Scan for the cell matching the given text and deliver its (X, Y) coordinate at center. 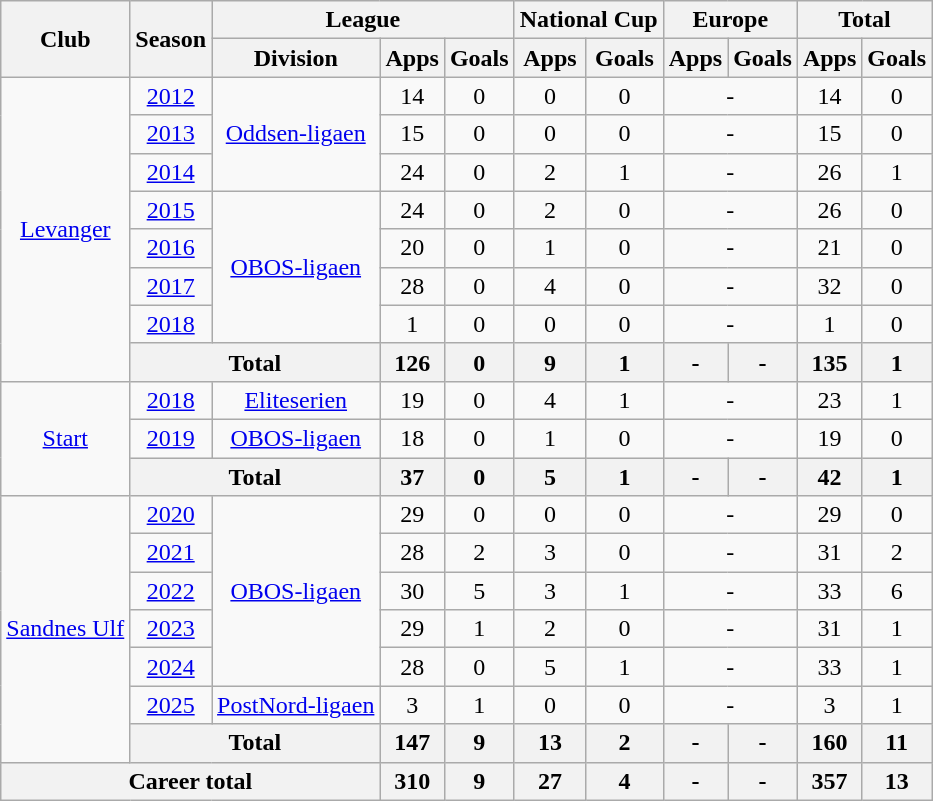
2025 (171, 705)
30 (412, 591)
2019 (171, 438)
2017 (171, 286)
147 (412, 743)
357 (829, 781)
League (364, 20)
37 (412, 477)
Season (171, 39)
6 (897, 591)
32 (829, 286)
11 (897, 743)
2022 (171, 591)
42 (829, 477)
20 (412, 248)
126 (412, 362)
Career total (190, 781)
2023 (171, 629)
2013 (171, 134)
2024 (171, 667)
Sandnes Ulf (66, 629)
27 (550, 781)
21 (829, 248)
2014 (171, 172)
135 (829, 362)
Europe (730, 20)
National Cup (588, 20)
Levanger (66, 229)
Oddsen-ligaen (296, 134)
2015 (171, 210)
PostNord-ligaen (296, 705)
Start (66, 438)
Eliteserien (296, 400)
310 (412, 781)
2020 (171, 515)
2012 (171, 96)
160 (829, 743)
Club (66, 39)
23 (829, 400)
2021 (171, 553)
2016 (171, 248)
Division (296, 58)
18 (412, 438)
